Output the [X, Y] coordinate of the center of the cell containing the given text.  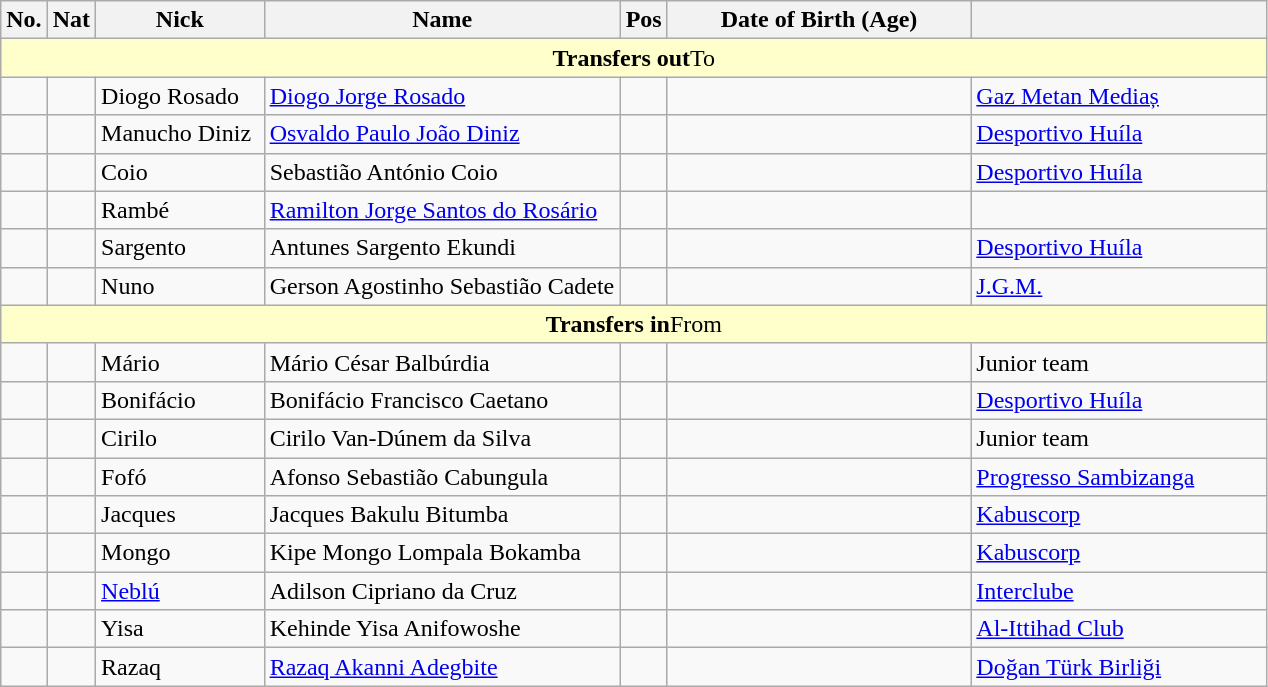
Manucho Diniz [180, 134]
Cirilo Van-Dúnem da Silva [442, 438]
Interclube [1119, 591]
Neblú [180, 591]
Diogo Rosado [180, 96]
J.G.M. [1119, 286]
No. [24, 20]
Cirilo [180, 438]
Name [442, 20]
Razaq Akanni Adegbite [442, 667]
Adilson Cipriano da Cruz [442, 591]
Progresso Sambizanga [1119, 477]
Yisa [180, 629]
Al-Ittihad Club [1119, 629]
Bonifácio [180, 400]
Mongo [180, 553]
Transfers outTo [634, 58]
Diogo Jorge Rosado [442, 96]
Doğan Türk Birliği [1119, 667]
Bonifácio Francisco Caetano [442, 400]
Rambé [180, 210]
Afonso Sebastião Cabungula [442, 477]
Date of Birth (Age) [819, 20]
Kehinde Yisa Anifowoshe [442, 629]
Sargento [180, 248]
Osvaldo Paulo João Diniz [442, 134]
Ramilton Jorge Santos do Rosário [442, 210]
Sebastião António Coio [442, 172]
Nick [180, 20]
Pos [644, 20]
Transfers inFrom [634, 324]
Coio [180, 172]
Jacques Bakulu Bitumba [442, 515]
Jacques [180, 515]
Antunes Sargento Ekundi [442, 248]
Kipe Mongo Lompala Bokamba [442, 553]
Razaq [180, 667]
Gaz Metan Mediaș [1119, 96]
Nuno [180, 286]
Mário César Balbúrdia [442, 362]
Fofó [180, 477]
Mário [180, 362]
Gerson Agostinho Sebastião Cadete [442, 286]
Nat [71, 20]
